Pinpoint the cell where the given text exists, returning its (x, y) midpoint coordinate. 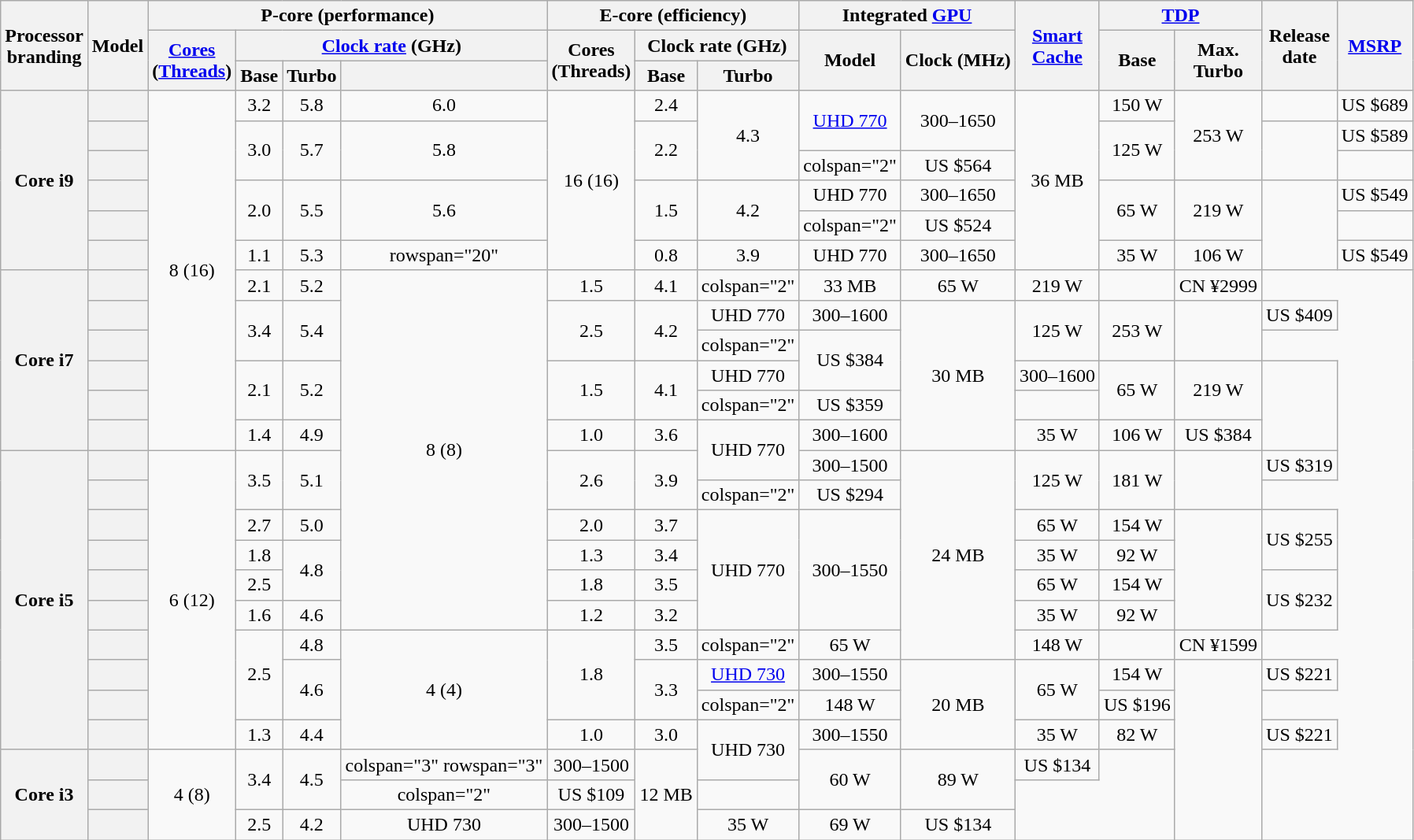
6 (12) (192, 600)
12 MB (666, 794)
US $109 (591, 794)
8 (8) (444, 450)
CN ¥2999 (1218, 285)
Releasedate (1300, 46)
Core i5 (44, 600)
Integrated GPU (907, 16)
60 W (850, 779)
colspan="3" rowspan="3" (444, 764)
US $255 (1300, 540)
5.1 (312, 480)
4.9 (312, 435)
US $564 (957, 165)
36 MB (1057, 180)
US $232 (1300, 600)
3.6 (666, 435)
16 (16) (591, 180)
2.7 (260, 525)
8 (16) (192, 271)
E-core (efficiency) (673, 16)
1.2 (591, 615)
6.0 (444, 105)
US $689 (1375, 105)
150 W (1137, 105)
20 MB (957, 705)
1.1 (260, 255)
US $359 (850, 405)
rowspan="20" (444, 255)
5.4 (312, 330)
US $319 (1300, 465)
69 W (850, 824)
5.7 (312, 150)
5.6 (444, 210)
3.3 (666, 690)
0.8 (666, 255)
Core i9 (44, 180)
4.4 (312, 735)
Core i3 (44, 794)
P-core (performance) (348, 16)
82 W (1137, 735)
4 (8) (192, 794)
Max.Turbo (1218, 61)
2.4 (666, 105)
24 MB (957, 555)
1.6 (260, 615)
2.2 (666, 150)
5.3 (312, 255)
US $196 (1137, 705)
3.7 (666, 525)
5.5 (312, 210)
TDP (1180, 16)
4.3 (748, 135)
4 (4) (444, 690)
1.4 (260, 435)
Core i7 (44, 360)
US $524 (957, 225)
Processorbranding (44, 46)
US $409 (1300, 315)
33 MB (850, 285)
30 MB (957, 375)
US $589 (1375, 135)
US $294 (850, 495)
2.6 (591, 480)
CN ¥1599 (1218, 645)
SmartCache (1057, 46)
181 W (1137, 480)
5.0 (312, 525)
4.5 (312, 779)
MSRP (1375, 46)
Clock (MHz) (957, 61)
89 W (957, 779)
